Detect which cell encompasses the target text, then output its [x, y] center coordinate. 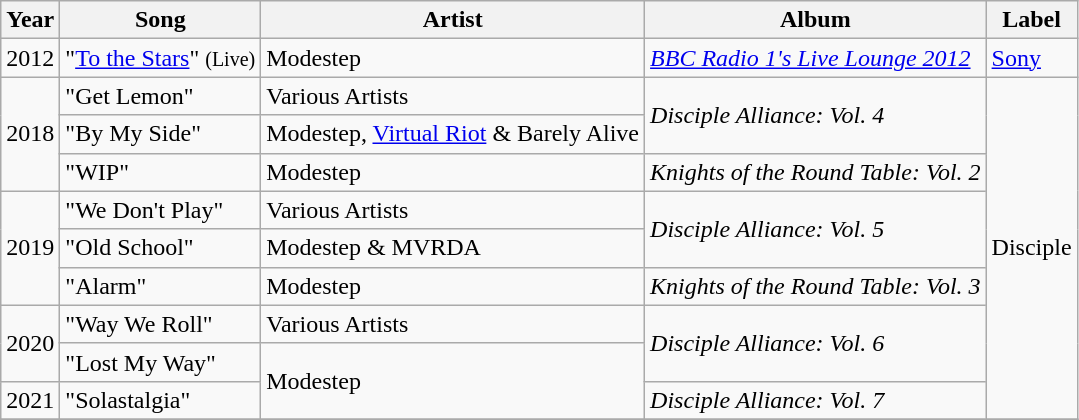
Disciple [1032, 248]
"Lost My Way" [160, 362]
Sony [1032, 58]
2018 [30, 134]
Label [1032, 20]
Disciple Alliance: Vol. 5 [816, 229]
BBC Radio 1's Live Lounge 2012 [816, 58]
2021 [30, 400]
Knights of the Round Table: Vol. 2 [816, 172]
"By My Side" [160, 134]
Disciple Alliance: Vol. 7 [816, 400]
2020 [30, 343]
"Way We Roll" [160, 324]
2012 [30, 58]
Knights of the Round Table: Vol. 3 [816, 286]
Disciple Alliance: Vol. 4 [816, 115]
2019 [30, 248]
Disciple Alliance: Vol. 6 [816, 343]
"To the Stars" (Live) [160, 58]
"Old School" [160, 248]
"Alarm" [160, 286]
"Solastalgia" [160, 400]
Album [816, 20]
"We Don't Play" [160, 210]
Year [30, 20]
"WIP" [160, 172]
Song [160, 20]
"Get Lemon" [160, 96]
Artist [453, 20]
Modestep, Virtual Riot & Barely Alive [453, 134]
Modestep & MVRDA [453, 248]
